Identify which cell holds the provided text, then report its [X, Y] central coordinate. 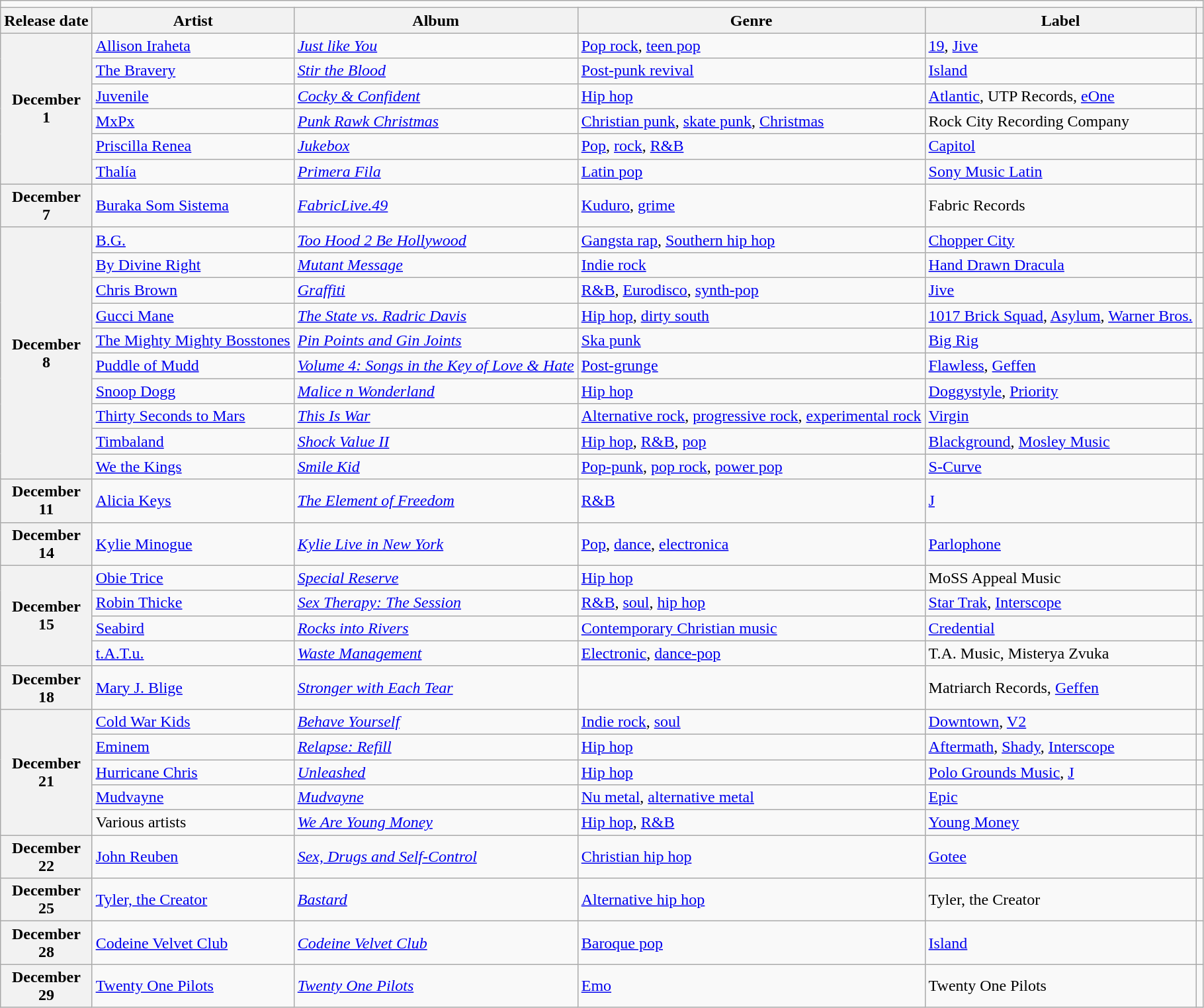
Star Trak, Interscope [1060, 603]
Robin Thicke [193, 603]
Polo Grounds Music, J [1060, 772]
Puddle of Mudd [193, 366]
The Mighty Mighty Bosstones [193, 341]
Juvenile [193, 96]
Stir the Blood [435, 71]
Doggystyle, Priority [1060, 391]
Release date [46, 21]
Thalía [193, 171]
December25 [46, 900]
Epic [1060, 798]
Timbaland [193, 441]
Contemporary Christian music [752, 628]
December15 [46, 616]
Hip hop, R&B [752, 823]
Punk Rawk Christmas [435, 121]
This Is War [435, 416]
Indie rock, soul [752, 721]
Aftermath, Shady, Interscope [1060, 747]
December1 [46, 109]
Alternative rock, progressive rock, experimental rock [752, 416]
Too Hood 2 Be Hollywood [435, 240]
Hurricane Chris [193, 772]
Indie rock [752, 265]
Pop rock, teen pop [752, 46]
Eminem [193, 747]
Label [1060, 21]
Snoop Dogg [193, 391]
Various artists [193, 823]
Chopper City [1060, 240]
Rock City Recording Company [1060, 121]
Kylie Minogue [193, 544]
December21 [46, 772]
Shock Value II [435, 441]
Special Reserve [435, 578]
Hip hop, dirty south [752, 316]
Emo [752, 986]
The Element of Freedom [435, 500]
Kuduro, grime [752, 205]
Hand Drawn Dracula [1060, 265]
Pop, dance, electronica [752, 544]
December28 [46, 942]
Alicia Keys [193, 500]
The Bravery [193, 71]
December29 [46, 986]
Graffiti [435, 290]
Malice n Wonderland [435, 391]
FabricLive.49 [435, 205]
Gucci Mane [193, 316]
Gotee [1060, 856]
Cold War Kids [193, 721]
Buraka Som Sistema [193, 205]
Ska punk [752, 341]
Priscilla Renea [193, 146]
Christian punk, skate punk, Christmas [752, 121]
Allison Iraheta [193, 46]
Nu metal, alternative metal [752, 798]
Hip hop, R&B, pop [752, 441]
Stronger with Each Tear [435, 687]
Bastard [435, 900]
Parlophone [1060, 544]
B.G. [193, 240]
Electronic, dance-pop [752, 653]
Downtown, V2 [1060, 721]
We the Kings [193, 467]
Seabird [193, 628]
Cocky & Confident [435, 96]
R&B, Eurodisco, synth-pop [752, 290]
Jukebox [435, 146]
1017 Brick Squad, Asylum, Warner Bros. [1060, 316]
December8 [46, 353]
Young Money [1060, 823]
Waste Management [435, 653]
Post-grunge [752, 366]
R&B, soul, hip hop [752, 603]
MxPx [193, 121]
Matriarch Records, Geffen [1060, 687]
Virgin [1060, 416]
Kylie Live in New York [435, 544]
S-Curve [1060, 467]
Gangsta rap, Southern hip hop [752, 240]
Baroque pop [752, 942]
t.A.T.u. [193, 653]
Obie Trice [193, 578]
Primera Fila [435, 171]
Pin Points and Gin Joints [435, 341]
Jive [1060, 290]
Latin pop [752, 171]
Fabric Records [1060, 205]
Chris Brown [193, 290]
Big Rig [1060, 341]
Capitol [1060, 146]
Relapse: Refill [435, 747]
Thirty Seconds to Mars [193, 416]
December14 [46, 544]
John Reuben [193, 856]
Artist [193, 21]
Just like You [435, 46]
Genre [752, 21]
Mary J. Blige [193, 687]
R&B [752, 500]
By Divine Right [193, 265]
T.A. Music, Misterya Zvuka [1060, 653]
The State vs. Radric Davis [435, 316]
Christian hip hop [752, 856]
Unleashed [435, 772]
December7 [46, 205]
19, Jive [1060, 46]
Sony Music Latin [1060, 171]
Mutant Message [435, 265]
Smile Kid [435, 467]
Behave Yourself [435, 721]
December11 [46, 500]
December22 [46, 856]
Blackground, Mosley Music [1060, 441]
Pop-punk, pop rock, power pop [752, 467]
We Are Young Money [435, 823]
Sex Therapy: The Session [435, 603]
J [1060, 500]
Atlantic, UTP Records, eOne [1060, 96]
Credential [1060, 628]
Album [435, 21]
Sex, Drugs and Self-Control [435, 856]
Post-punk revival [752, 71]
December18 [46, 687]
Alternative hip hop [752, 900]
Flawless, Geffen [1060, 366]
Pop, rock, R&B [752, 146]
Volume 4: Songs in the Key of Love & Hate [435, 366]
MoSS Appeal Music [1060, 578]
Rocks into Rivers [435, 628]
